Determine the (x, y) coordinate at the center of the cell enclosing the given text.  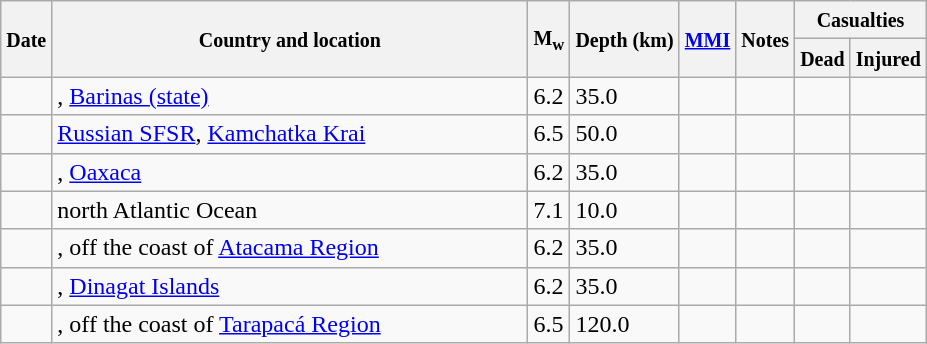
7.1 (549, 210)
Date (26, 39)
Notes (766, 39)
Casualties (861, 20)
Country and location (290, 39)
, Dinagat Islands (290, 286)
Russian SFSR, Kamchatka Krai (290, 134)
120.0 (624, 324)
Dead (823, 58)
, Barinas (state) (290, 96)
10.0 (624, 210)
Mw (549, 39)
, off the coast of Tarapacá Region (290, 324)
north Atlantic Ocean (290, 210)
50.0 (624, 134)
, off the coast of Atacama Region (290, 248)
Depth (km) (624, 39)
Injured (888, 58)
MMI (708, 39)
, Oaxaca (290, 172)
